From the cell containing the given text, extract its center point as [X, Y] coordinate. 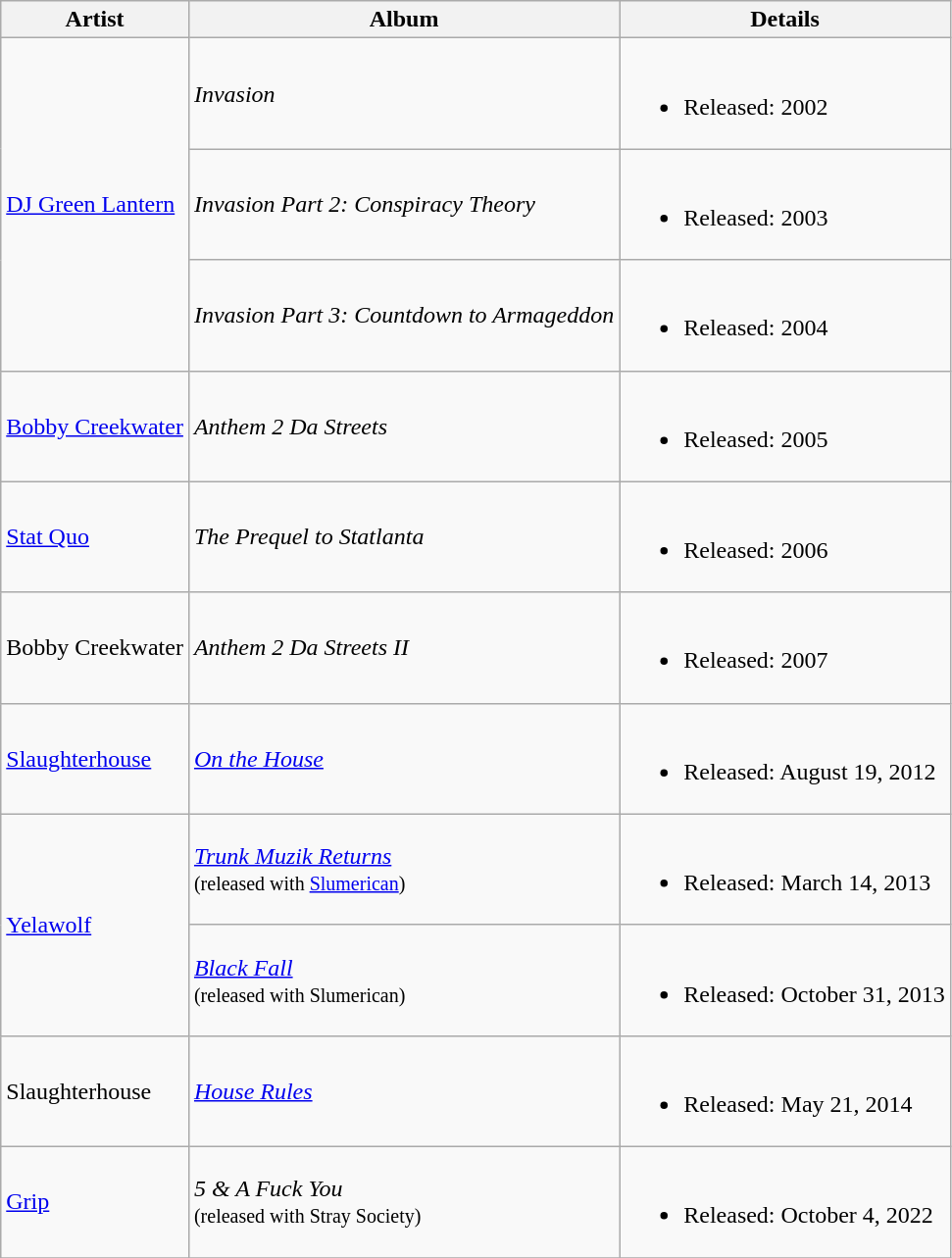
Released: 2004 [785, 316]
Released: October 4, 2022 [785, 1202]
Anthem 2 Da Streets [404, 426]
Released: August 19, 2012 [785, 759]
Invasion Part 2: Conspiracy Theory [404, 204]
Released: 2003 [785, 204]
Stat Quo [95, 537]
DJ Green Lantern [95, 204]
Invasion Part 3: Countdown to Armageddon [404, 316]
Details [785, 20]
Invasion [404, 94]
Grip [95, 1202]
Released: 2005 [785, 426]
On the House [404, 759]
The Prequel to Statlanta [404, 537]
5 & A Fuck You(released with Stray Society) [404, 1202]
House Rules [404, 1090]
Album [404, 20]
Released: 2006 [785, 537]
Trunk Muzik Returns(released with Slumerican) [404, 869]
Yelawolf [95, 925]
Anthem 2 Da Streets II [404, 647]
Released: October 31, 2013 [785, 981]
Released: March 14, 2013 [785, 869]
Released: 2002 [785, 94]
Black Fall(released with Slumerican) [404, 981]
Released: 2007 [785, 647]
Released: May 21, 2014 [785, 1090]
Artist [95, 20]
